Pinpoint the cell where the given text exists, returning its [X, Y] midpoint coordinate. 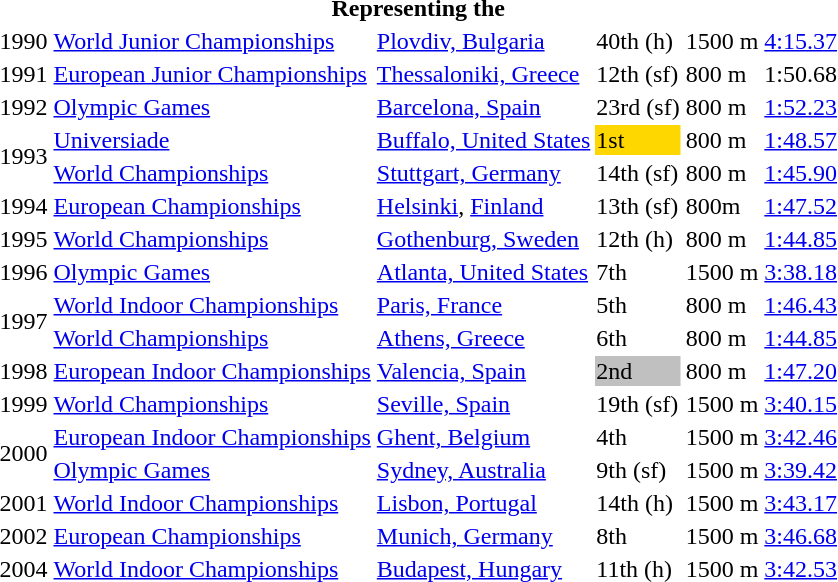
Lisbon, Portugal [484, 503]
19th (sf) [638, 404]
Gothenburg, Sweden [484, 239]
Helsinki, Finland [484, 206]
9th (sf) [638, 470]
23rd (sf) [638, 107]
Atlanta, United States [484, 272]
Thessaloniki, Greece [484, 74]
4th [638, 437]
European Junior Championships [212, 74]
Athens, Greece [484, 338]
Barcelona, Spain [484, 107]
5th [638, 305]
1st [638, 140]
800m [722, 206]
14th (sf) [638, 173]
8th [638, 536]
Valencia, Spain [484, 371]
Ghent, Belgium [484, 437]
2nd [638, 371]
14th (h) [638, 503]
Stuttgart, Germany [484, 173]
World Junior Championships [212, 41]
Munich, Germany [484, 536]
12th (h) [638, 239]
Paris, France [484, 305]
40th (h) [638, 41]
Sydney, Australia [484, 470]
13th (sf) [638, 206]
12th (sf) [638, 74]
Buffalo, United States [484, 140]
6th [638, 338]
Universiade [212, 140]
7th [638, 272]
Seville, Spain [484, 404]
Plovdiv, Bulgaria [484, 41]
